Identify which cell holds the provided text, then report its [X, Y] central coordinate. 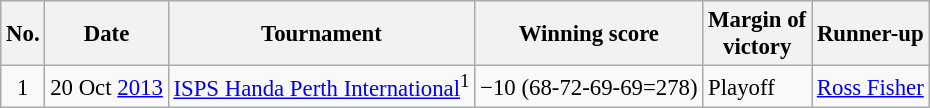
No. [23, 34]
1 [23, 87]
−10 (68-72-69-69=278) [589, 87]
20 Oct 2013 [106, 87]
Playoff [758, 87]
ISPS Handa Perth International1 [322, 87]
Margin ofvictory [758, 34]
Winning score [589, 34]
Ross Fisher [871, 87]
Runner-up [871, 34]
Tournament [322, 34]
Date [106, 34]
